Search for the cell housing the specified text and yield its [X, Y] center coordinate. 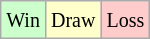
Loss [126, 20]
Draw [72, 20]
Win [24, 20]
